Scan for the cell matching the given text and deliver its (X, Y) coordinate at center. 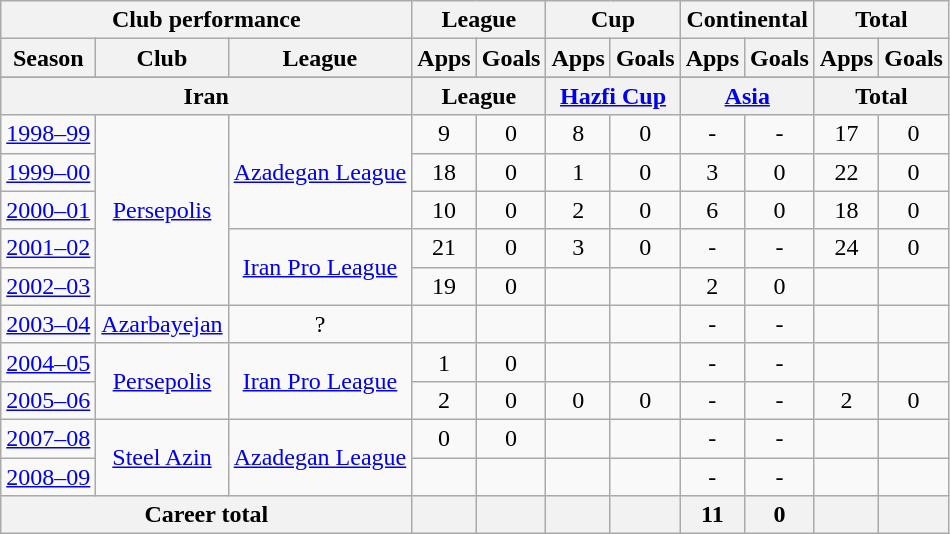
10 (444, 210)
21 (444, 248)
Continental (747, 20)
Hazfi Cup (613, 96)
6 (712, 210)
1999–00 (48, 172)
? (320, 324)
Steel Azin (162, 457)
22 (846, 172)
2002–03 (48, 286)
2001–02 (48, 248)
Asia (747, 96)
2007–08 (48, 438)
24 (846, 248)
Cup (613, 20)
9 (444, 134)
17 (846, 134)
1998–99 (48, 134)
2000–01 (48, 210)
8 (578, 134)
Season (48, 58)
2008–09 (48, 477)
Club performance (206, 20)
2004–05 (48, 362)
2005–06 (48, 400)
Club (162, 58)
2003–04 (48, 324)
Azarbayejan (162, 324)
19 (444, 286)
Career total (206, 515)
11 (712, 515)
Iran (206, 96)
